Provide the [x, y] coordinate of the cell's center where the given text is located.  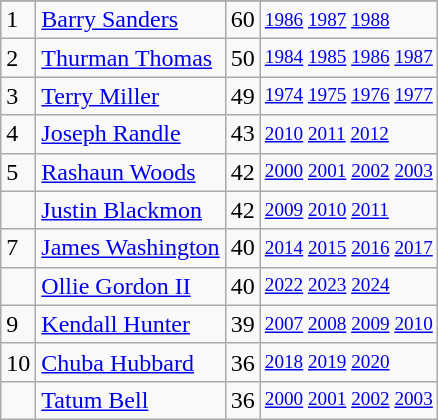
Joseph Randle [130, 134]
43 [242, 134]
Chuba Hubbard [130, 362]
2007 2008 2009 2010 [348, 324]
Terry Miller [130, 96]
Ollie Gordon II [130, 286]
2018 2019 2020 [348, 362]
50 [242, 58]
3 [18, 96]
2014 2015 2016 2017 [348, 248]
2009 2010 2011 [348, 210]
Kendall Hunter [130, 324]
James Washington [130, 248]
2022 2023 2024 [348, 286]
10 [18, 362]
Barry Sanders [130, 20]
Rashaun Woods [130, 172]
2 [18, 58]
5 [18, 172]
60 [242, 20]
2010 2011 2012 [348, 134]
39 [242, 324]
9 [18, 324]
Justin Blackmon [130, 210]
1986 1987 1988 [348, 20]
Thurman Thomas [130, 58]
1 [18, 20]
1974 1975 1976 1977 [348, 96]
4 [18, 134]
1984 1985 1986 1987 [348, 58]
Tatum Bell [130, 400]
49 [242, 96]
7 [18, 248]
